Search for the cell housing the specified text and yield its [x, y] center coordinate. 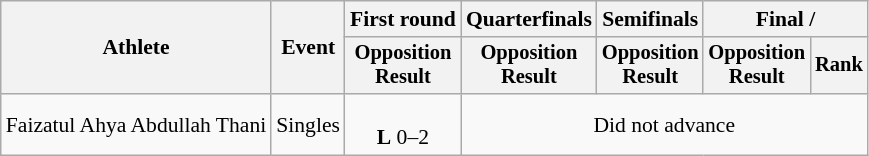
Final / [785, 19]
Quarterfinals [529, 19]
Did not advance [664, 124]
First round [403, 19]
Athlete [136, 48]
Rank [839, 66]
Event [308, 48]
Faizatul Ahya Abdullah Thani [136, 124]
Singles [308, 124]
Semifinals [650, 19]
L 0–2 [403, 124]
